Extract the [X, Y] coordinate from the center of the cell holding the provided text.  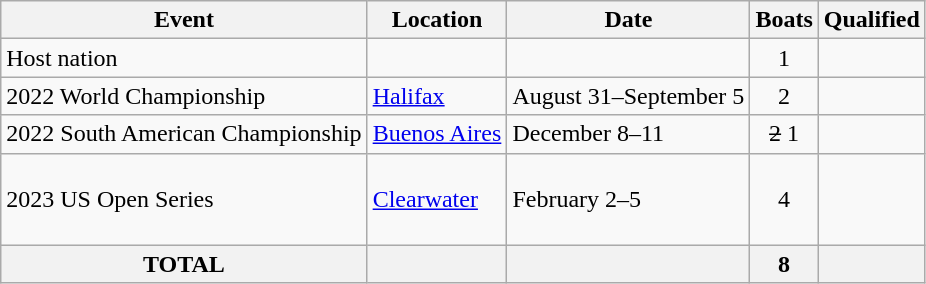
4 [784, 199]
Qualified [872, 20]
February 2–5 [628, 199]
Halifax [437, 96]
8 [784, 264]
Host nation [184, 58]
TOTAL [184, 264]
1 [784, 58]
2022 South American Championship [184, 134]
2022 World Championship [184, 96]
December 8–11 [628, 134]
2 [784, 96]
2023 US Open Series [184, 199]
Location [437, 20]
Buenos Aires [437, 134]
2 1 [784, 134]
Date [628, 20]
August 31–September 5 [628, 96]
Boats [784, 20]
Event [184, 20]
Clearwater [437, 199]
